Identify which cell holds the provided text, then report its [X, Y] central coordinate. 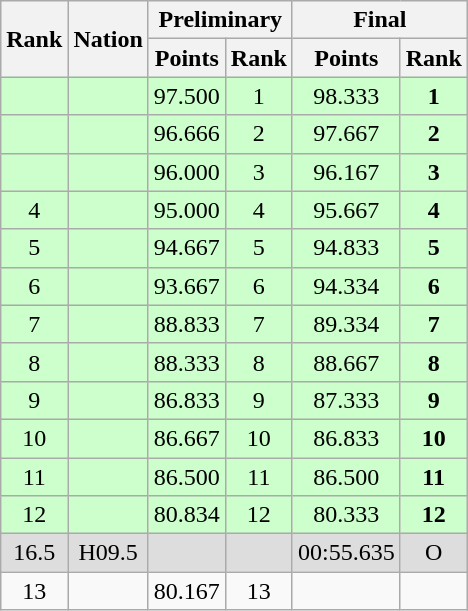
88.667 [346, 362]
89.334 [346, 324]
88.833 [186, 324]
80.834 [186, 515]
16.5 [34, 553]
95.000 [186, 210]
87.333 [346, 400]
94.334 [346, 286]
Final [380, 20]
93.667 [186, 286]
94.833 [346, 248]
95.667 [346, 210]
86.667 [186, 438]
97.667 [346, 134]
O [434, 553]
98.333 [346, 96]
88.333 [186, 362]
H09.5 [108, 553]
96.167 [346, 172]
96.000 [186, 172]
Preliminary [220, 20]
00:55.635 [346, 553]
Nation [108, 39]
94.667 [186, 248]
80.167 [186, 591]
97.500 [186, 96]
80.333 [346, 515]
96.666 [186, 134]
